Find where the given text appears and provide that cell's center as (X, Y) coordinate. 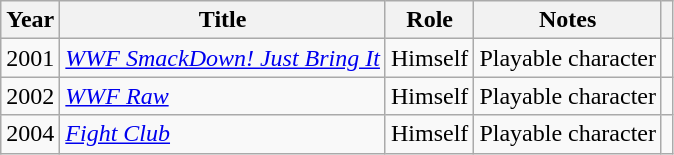
Title (223, 20)
Role (429, 20)
Notes (568, 20)
WWF Raw (223, 96)
2001 (30, 58)
2002 (30, 96)
Fight Club (223, 134)
Year (30, 20)
WWF SmackDown! Just Bring It (223, 58)
2004 (30, 134)
